Identify which cell holds the provided text, then report its (X, Y) central coordinate. 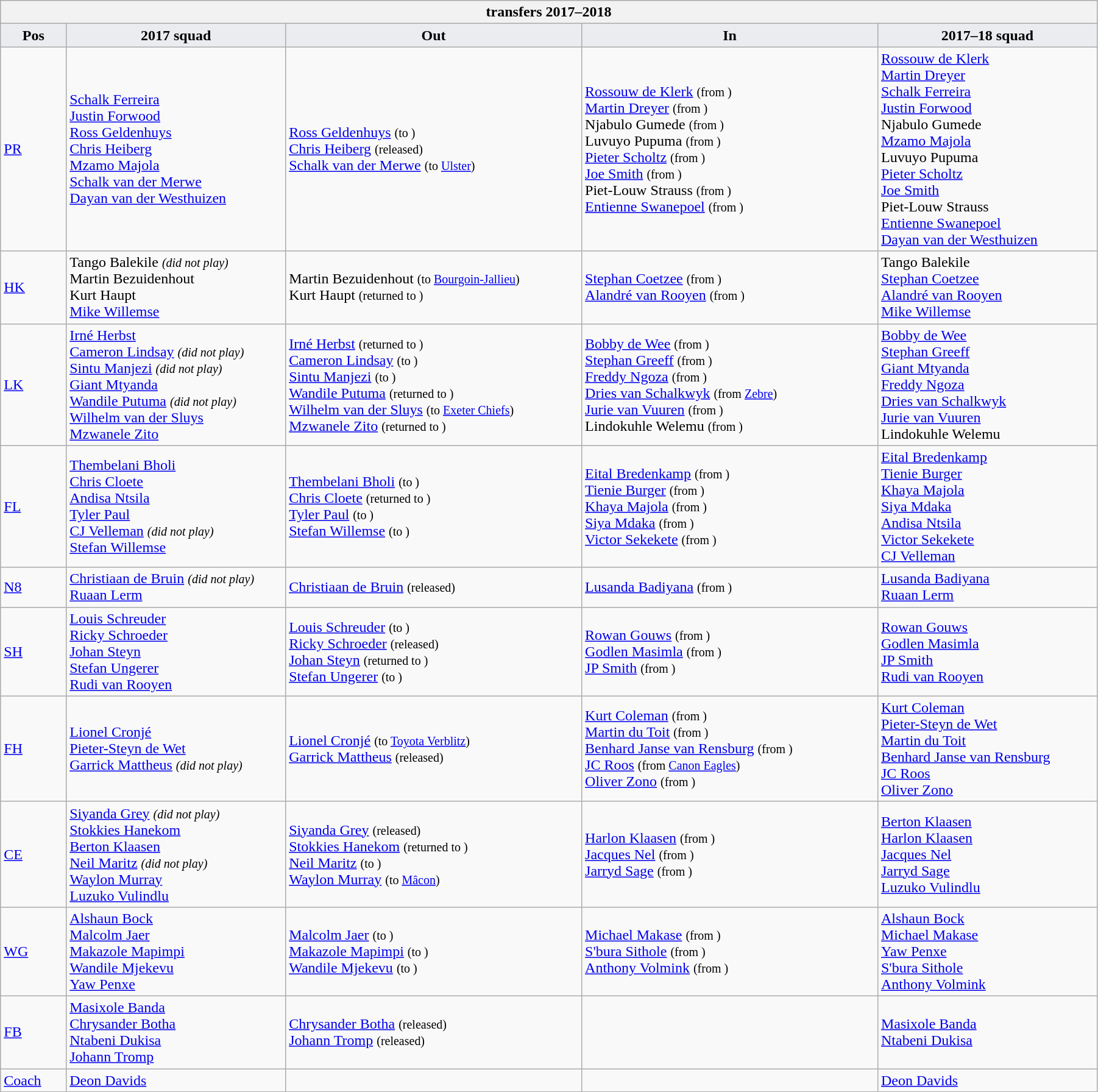
Rowan Gouws Godlen Masimla JP Smith Rudi van Rooyen (987, 651)
Lusanda Badiyana (from ) (730, 587)
Malcolm Jaer (to ) Makazole Mapimpi (to ) Wandile Mjekevu (to ) (434, 951)
Rowan Gouws (from ) Godlen Masimla (from ) JP Smith (from ) (730, 651)
Alshaun Bock Malcolm Jaer Makazole Mapimpi Wandile Mjekevu Yaw Penxe (176, 951)
Eital Bredenkamp (from ) Tienie Burger (from ) Khaya Majola (from ) Siya Mdaka (from ) Victor Sekekete (from ) (730, 506)
Michael Makase (from ) S'bura Sithole (from ) Anthony Volmink (from ) (730, 951)
HK (34, 288)
In (730, 35)
Lionel Cronjé (to Toyota Verblitz) Garrick Mattheus (released) (434, 748)
2017 squad (176, 35)
Masixole Banda Ntabeni Dukisa (987, 1032)
Lusanda Badiyana Ruaan Lerm (987, 587)
WG (34, 951)
Out (434, 35)
Siyanda Grey (did not play) Stokkies Hanekom Berton Klaasen Neil Maritz (did not play) Waylon Murray Luzuko Vulindlu (176, 854)
transfers 2017–2018 (549, 12)
Stephan Coetzee (from ) Alandré van Rooyen (from ) (730, 288)
Berton Klaasen Harlon Klaasen Jacques Nel Jarryd Sage Luzuko Vulindlu (987, 854)
Thembelani Bholi (to ) Chris Cloete (returned to ) Tyler Paul (to ) Stefan Willemse (to ) (434, 506)
Kurt Coleman Pieter-Steyn de Wet Martin du Toit Benhard Janse van Rensburg JC Roos Oliver Zono (987, 748)
SH (34, 651)
Chrysander Botha (released) Johann Tromp (released) (434, 1032)
Pos (34, 35)
Masixole Banda Chrysander Botha Ntabeni Dukisa Johann Tromp (176, 1032)
CE (34, 854)
Martin Bezuidenhout (to Bourgoin-Jallieu) Kurt Haupt (returned to ) (434, 288)
Thembelani Bholi Chris Cloete Andisa Ntsila Tyler Paul CJ Velleman (did not play) Stefan Willemse (176, 506)
Siyanda Grey (released) Stokkies Hanekom (returned to ) Neil Maritz (to ) Waylon Murray (to Mâcon) (434, 854)
Lionel Cronjé Pieter-Steyn de Wet Garrick Mattheus (did not play) (176, 748)
Harlon Klaasen (from ) Jacques Nel (from ) Jarryd Sage (from ) (730, 854)
Tango Balekile Stephan Coetzee Alandré van Rooyen Mike Willemse (987, 288)
Schalk Ferreira Justin Forwood Ross Geldenhuys Chris Heiberg Mzamo Majola Schalk van der Merwe Dayan van der Westhuizen (176, 149)
N8 (34, 587)
FB (34, 1032)
Tango Balekile (did not play) Martin Bezuidenhout Kurt Haupt Mike Willemse (176, 288)
Alshaun Bock Michael Makase Yaw Penxe S'bura Sithole Anthony Volmink (987, 951)
FH (34, 748)
FL (34, 506)
Ross Geldenhuys (to ) Chris Heiberg (released) Schalk van der Merwe (to Ulster) (434, 149)
LK (34, 385)
Kurt Coleman (from ) Martin du Toit (from ) Benhard Janse van Rensburg (from ) JC Roos (from Canon Eagles) Oliver Zono (from ) (730, 748)
Louis Schreuder Ricky Schroeder Johan Steyn Stefan Ungerer Rudi van Rooyen (176, 651)
Christiaan de Bruin (did not play) Ruaan Lerm (176, 587)
Louis Schreuder (to ) Ricky Schroeder (released) Johan Steyn (returned to ) Stefan Ungerer (to ) (434, 651)
PR (34, 149)
Eital Bredenkamp Tienie Burger Khaya Majola Siya Mdaka Andisa Ntsila Victor Sekekete CJ Velleman (987, 506)
2017–18 squad (987, 35)
Coach (34, 1080)
Christiaan de Bruin (released) (434, 587)
Bobby de Wee (from ) Stephan Greeff (from ) Freddy Ngoza (from ) Dries van Schalkwyk (from Zebre) Jurie van Vuuren (from ) Lindokuhle Welemu (from ) (730, 385)
Bobby de Wee Stephan Greeff Giant Mtyanda Freddy Ngoza Dries van Schalkwyk Jurie van Vuuren Lindokuhle Welemu (987, 385)
